From the cell containing the given text, extract its center point as [X, Y] coordinate. 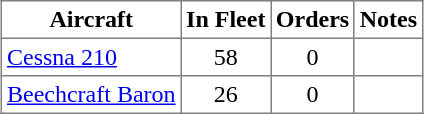
Orders [313, 20]
Notes [388, 20]
Beechcraft Baron [92, 95]
In Fleet [226, 20]
26 [226, 95]
Aircraft [92, 20]
58 [226, 57]
Cessna 210 [92, 57]
